Detect which cell encompasses the target text, then output its (x, y) center coordinate. 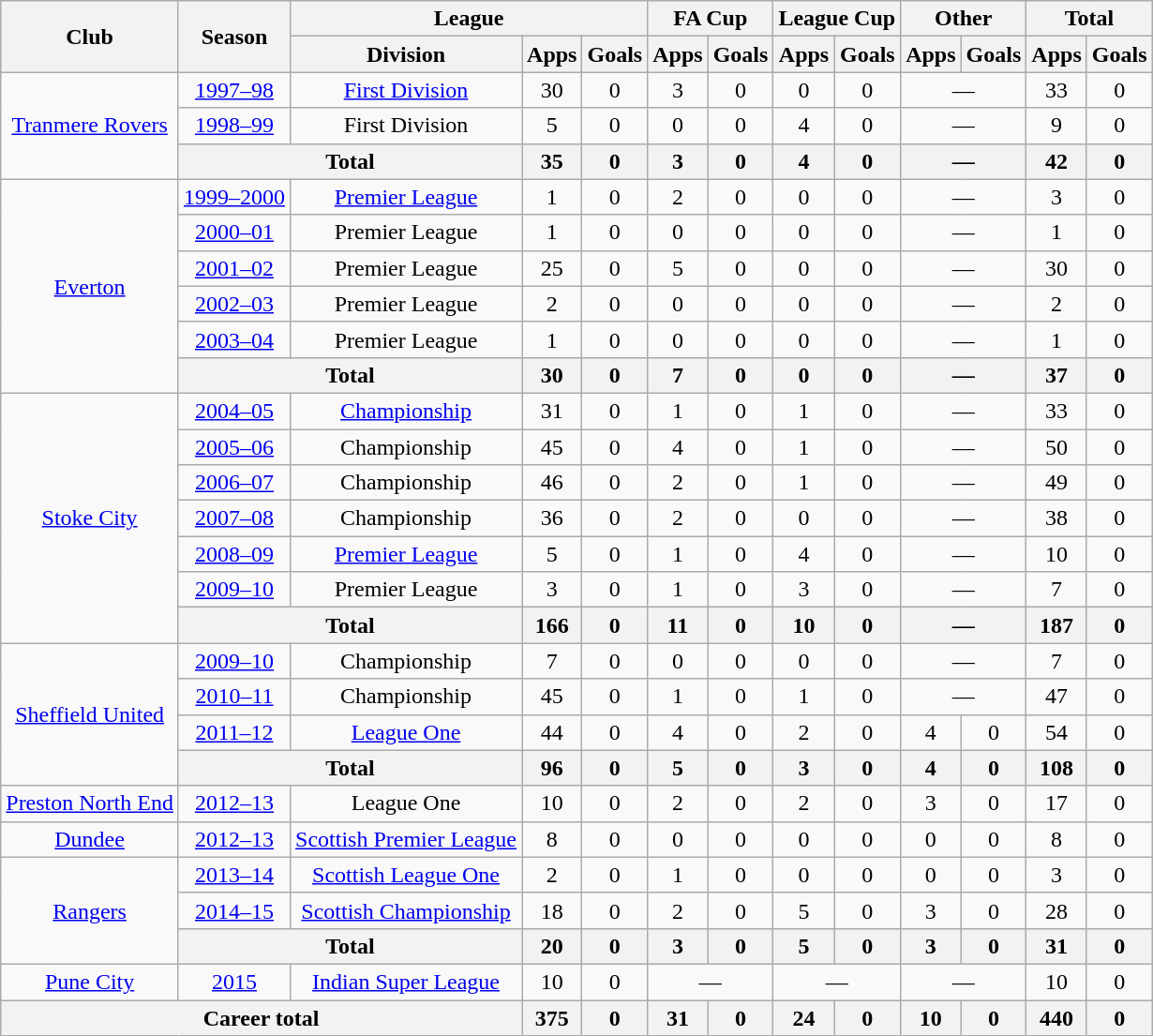
Club (90, 37)
Stoke City (90, 518)
20 (552, 946)
Dundee (90, 839)
2014–15 (234, 910)
2004–05 (234, 411)
50 (1056, 447)
1997–98 (234, 90)
Scottish League One (407, 875)
96 (552, 768)
Season (234, 37)
28 (1056, 910)
2006–07 (234, 483)
440 (1056, 1017)
2003–04 (234, 339)
108 (1056, 768)
2013–14 (234, 875)
Pune City (90, 982)
2008–09 (234, 554)
49 (1056, 483)
Division (407, 54)
35 (552, 161)
24 (804, 1017)
54 (1056, 732)
Indian Super League (407, 982)
Sheffield United (90, 714)
11 (678, 625)
2007–08 (234, 518)
25 (552, 268)
42 (1056, 161)
36 (552, 518)
Scottish Premier League (407, 839)
Scottish Championship (407, 910)
Career total (262, 1017)
37 (1056, 375)
2010–11 (234, 697)
38 (1056, 518)
Rangers (90, 910)
17 (1056, 803)
2015 (234, 982)
2005–06 (234, 447)
1999–2000 (234, 197)
47 (1056, 697)
44 (552, 732)
187 (1056, 625)
League (469, 19)
2000–01 (234, 233)
9 (1056, 126)
18 (552, 910)
2002–03 (234, 304)
166 (552, 625)
2001–02 (234, 268)
League Cup (837, 19)
2011–12 (234, 732)
FA Cup (711, 19)
46 (552, 483)
Tranmere Rovers (90, 126)
1998–99 (234, 126)
375 (552, 1017)
Other (964, 19)
Everton (90, 286)
Preston North End (90, 803)
